Return the [x, y] coordinate for the center point of the cell that contains the specified text.  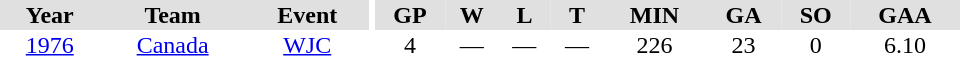
Event [308, 15]
L [524, 15]
4 [410, 45]
W [472, 15]
WJC [308, 45]
1976 [50, 45]
SO [816, 15]
226 [654, 45]
GP [410, 15]
0 [816, 45]
T [578, 15]
Year [50, 15]
Team [172, 15]
6.10 [905, 45]
Canada [172, 45]
23 [743, 45]
MIN [654, 15]
GA [743, 15]
GAA [905, 15]
